For the text-containing cell, return its midpoint in [X, Y] coordinate format. 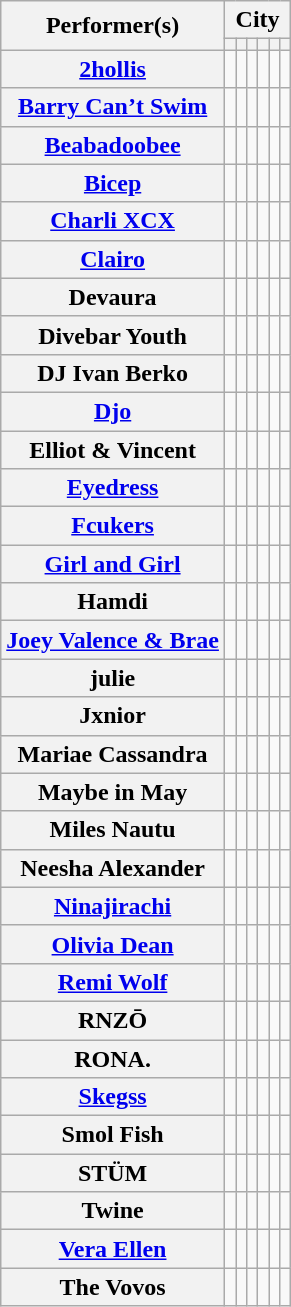
Performer(s) [113, 26]
Skegss [113, 1097]
Beabadoobee [113, 145]
Remi Wolf [113, 982]
Maybe in May [113, 792]
Smol Fish [113, 1135]
Joey Valence & Brae [113, 640]
Mariae Cassandra [113, 754]
RONA. [113, 1059]
2hollis [113, 69]
Jxnior [113, 716]
Olivia Dean [113, 944]
The Vovos [113, 1287]
julie [113, 678]
Ninajirachi [113, 906]
STÜM [113, 1173]
Divebar Youth [113, 335]
Girl and Girl [113, 564]
Twine [113, 1211]
RNZŌ [113, 1020]
Charli XCX [113, 221]
Vera Ellen [113, 1249]
Bicep [113, 183]
Eyedress [113, 488]
Clairo [113, 259]
Fcukers [113, 526]
Barry Can’t Swim [113, 107]
Elliot & Vincent [113, 449]
Neesha Alexander [113, 868]
Devaura [113, 297]
City [257, 20]
Miles Nautu [113, 830]
DJ Ivan Berko [113, 373]
Hamdi [113, 602]
Djo [113, 411]
